Provide the [x, y] coordinate of the cell's center where the given text is located.  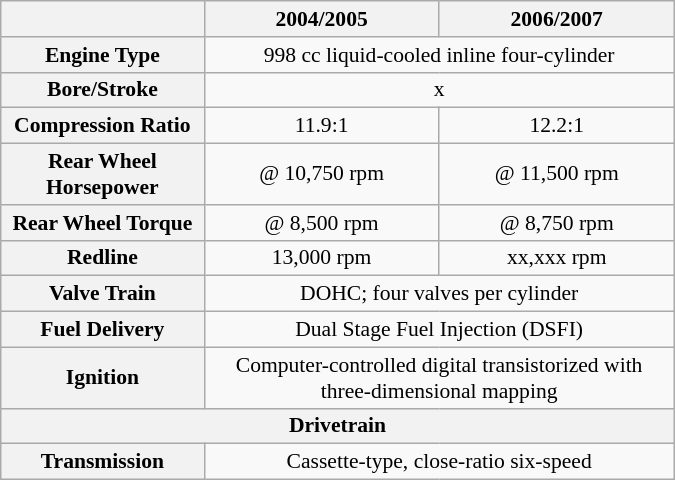
12.2:1 [556, 126]
Rear Wheel Torque [102, 223]
DOHC; four valves per cylinder [439, 294]
Cassette-type, close-ratio six-speed [439, 462]
Transmission [102, 462]
Valve Train [102, 294]
2006/2007 [556, 19]
Engine Type [102, 55]
11.9:1 [322, 126]
Computer-controlled digital transistorized with three-dimensional mapping [439, 378]
Dual Stage Fuel Injection (DSFI) [439, 330]
13,000 rpm [322, 258]
@ 8,750 rpm [556, 223]
Drivetrain [338, 426]
x [439, 90]
Compression Ratio [102, 126]
@ 11,500 rpm [556, 174]
@ 10,750 rpm [322, 174]
Redline [102, 258]
Fuel Delivery [102, 330]
Bore/Stroke [102, 90]
998 cc liquid-cooled inline four-cylinder [439, 55]
xx,xxx rpm [556, 258]
2004/2005 [322, 19]
Rear Wheel Horsepower [102, 174]
Ignition [102, 378]
@ 8,500 rpm [322, 223]
